Locate the cell with the specified text and output its (X, Y) center coordinate. 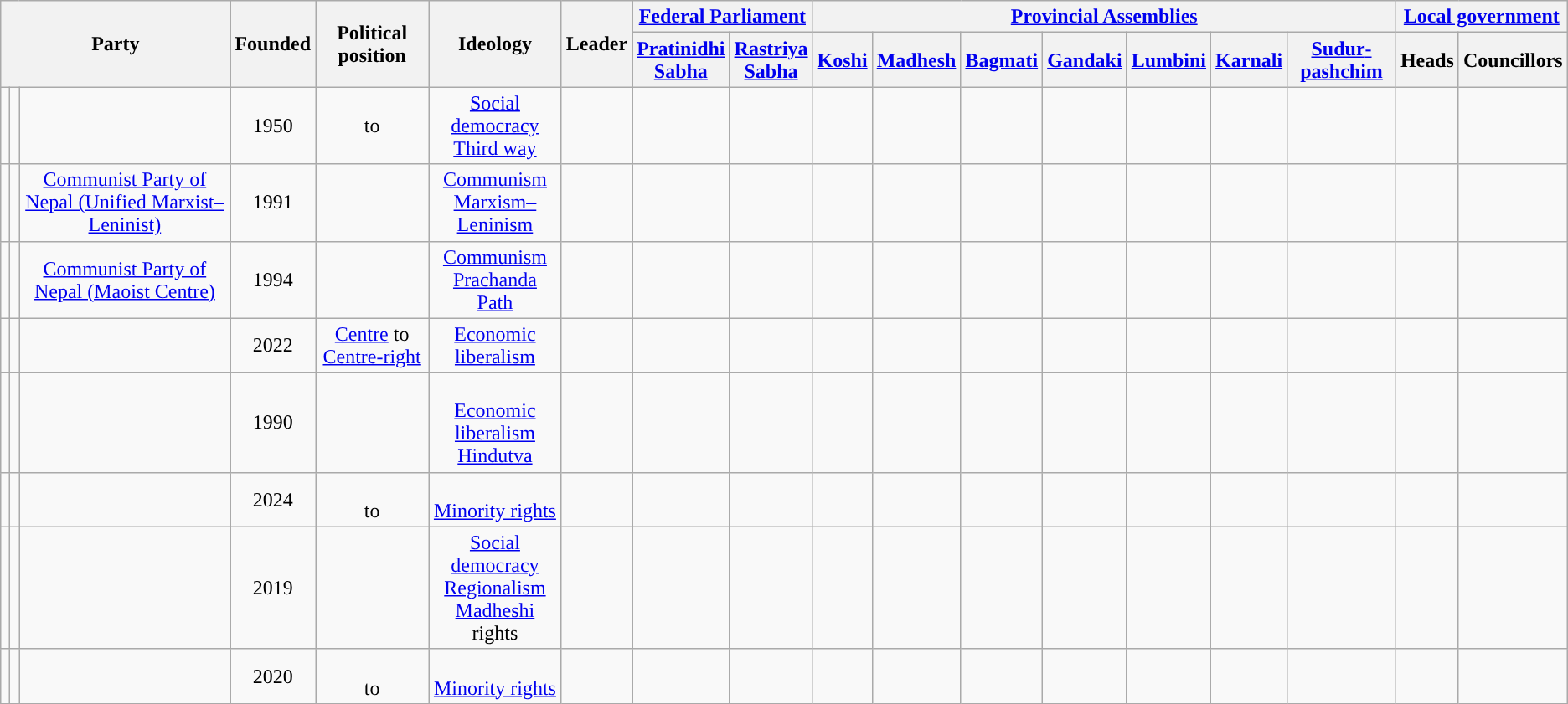
Provincial Assemblies (1104, 17)
Communist Party of Nepal (Unified Marxist–Leninist) (125, 203)
1950 (273, 126)
CommunismMarxism–Leninism (496, 203)
Councillors (1513, 60)
CommunismPrachanda Path (496, 280)
Founded (273, 44)
Social democracyRegionalismMadheshi rights (496, 588)
2020 (273, 676)
2019 (273, 588)
Bagmati (1002, 60)
Leader (596, 44)
RastriyaSabha (771, 60)
Economic liberalismHindutva (496, 422)
2024 (273, 499)
Madhesh (916, 60)
Politicalposition (372, 44)
Centre to Centre-right (372, 345)
Ideology (496, 44)
Gandaki (1085, 60)
Lumbini (1168, 60)
Social democracyThird way (496, 126)
Communist Party of Nepal (Maoist Centre) (125, 280)
Party (116, 44)
Koshi (843, 60)
Economic liberalism (496, 345)
2022 (273, 345)
Karnali (1250, 60)
Local government (1481, 17)
1994 (273, 280)
1990 (273, 422)
Heads (1427, 60)
PratinidhiSabha (681, 60)
1991 (273, 203)
Federal Parliament (722, 17)
Sudur­pashchim (1342, 60)
